Output the (x, y) coordinate of the center of the cell containing the given text.  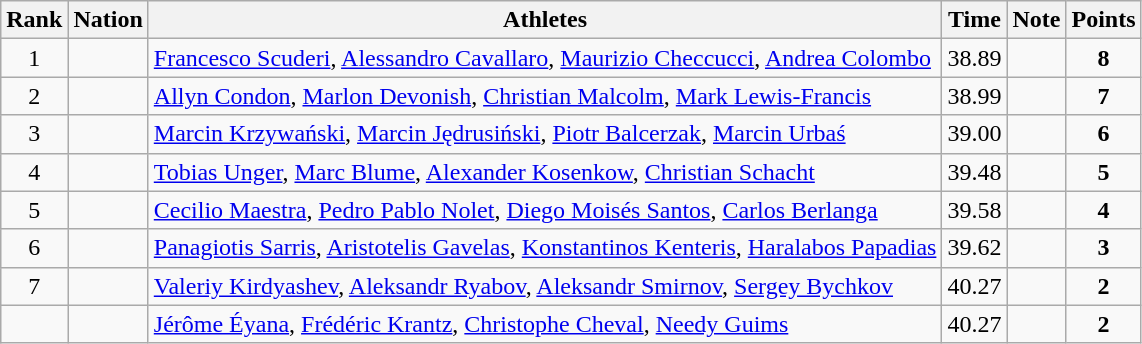
Rank (34, 20)
8 (1104, 58)
Allyn Condon, Marlon Devonish, Christian Malcolm, Mark Lewis-Francis (545, 96)
Marcin Krzywański, Marcin Jędrusiński, Piotr Balcerzak, Marcin Urbaś (545, 134)
Valeriy Kirdyashev, Aleksandr Ryabov, Aleksandr Smirnov, Sergey Bychkov (545, 286)
Cecilio Maestra, Pedro Pablo Nolet, Diego Moisés Santos, Carlos Berlanga (545, 210)
38.89 (974, 58)
Points (1104, 20)
39.62 (974, 248)
1 (34, 58)
38.99 (974, 96)
Panagiotis Sarris, Aristotelis Gavelas, Konstantinos Kenteris, Haralabos Papadias (545, 248)
39.48 (974, 172)
Francesco Scuderi, Alessandro Cavallaro, Maurizio Checcucci, Andrea Colombo (545, 58)
Nation (108, 20)
Athletes (545, 20)
Jérôme Éyana, Frédéric Krantz, Christophe Cheval, Needy Guims (545, 324)
Tobias Unger, Marc Blume, Alexander Kosenkow, Christian Schacht (545, 172)
39.58 (974, 210)
Note (1036, 20)
Time (974, 20)
39.00 (974, 134)
